Locate the cell with the specified text and output its [X, Y] center coordinate. 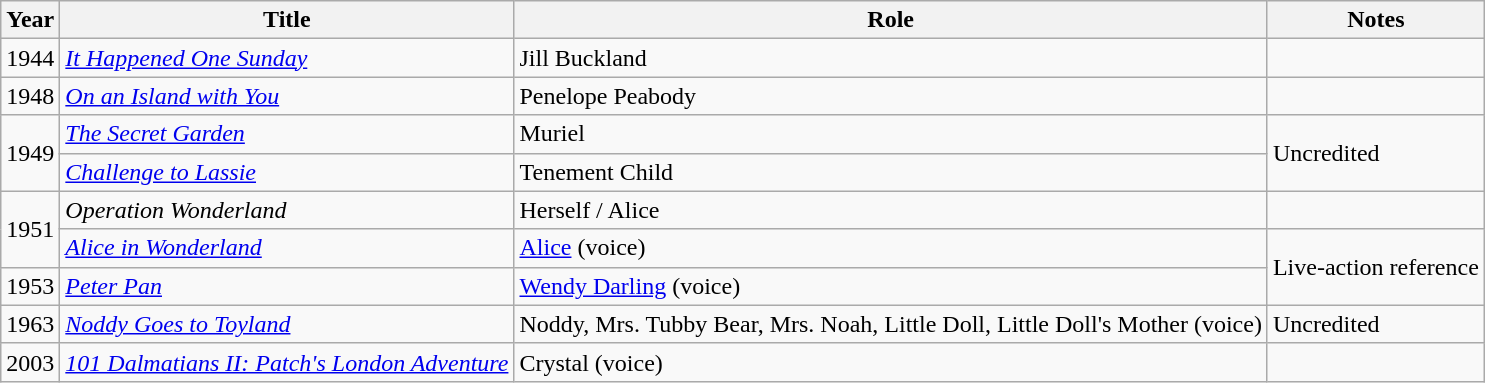
Muriel [890, 134]
Year [30, 20]
Role [890, 20]
It Happened One Sunday [287, 58]
Alice (voice) [890, 248]
Noddy, Mrs. Tubby Bear, Mrs. Noah, Little Doll, Little Doll's Mother (voice) [890, 324]
Penelope Peabody [890, 96]
101 Dalmatians II: Patch's London Adventure [287, 362]
Live-action reference [1376, 267]
Challenge to Lassie [287, 172]
Alice in Wonderland [287, 248]
Title [287, 20]
Operation Wonderland [287, 210]
The Secret Garden [287, 134]
1951 [30, 229]
Herself / Alice [890, 210]
Tenement Child [890, 172]
Jill Buckland [890, 58]
Peter Pan [287, 286]
1948 [30, 96]
Notes [1376, 20]
2003 [30, 362]
1963 [30, 324]
1953 [30, 286]
1949 [30, 153]
Wendy Darling (voice) [890, 286]
Crystal (voice) [890, 362]
1944 [30, 58]
Noddy Goes to Toyland [287, 324]
On an Island with You [287, 96]
